Identify which cell holds the provided text, then report its [x, y] central coordinate. 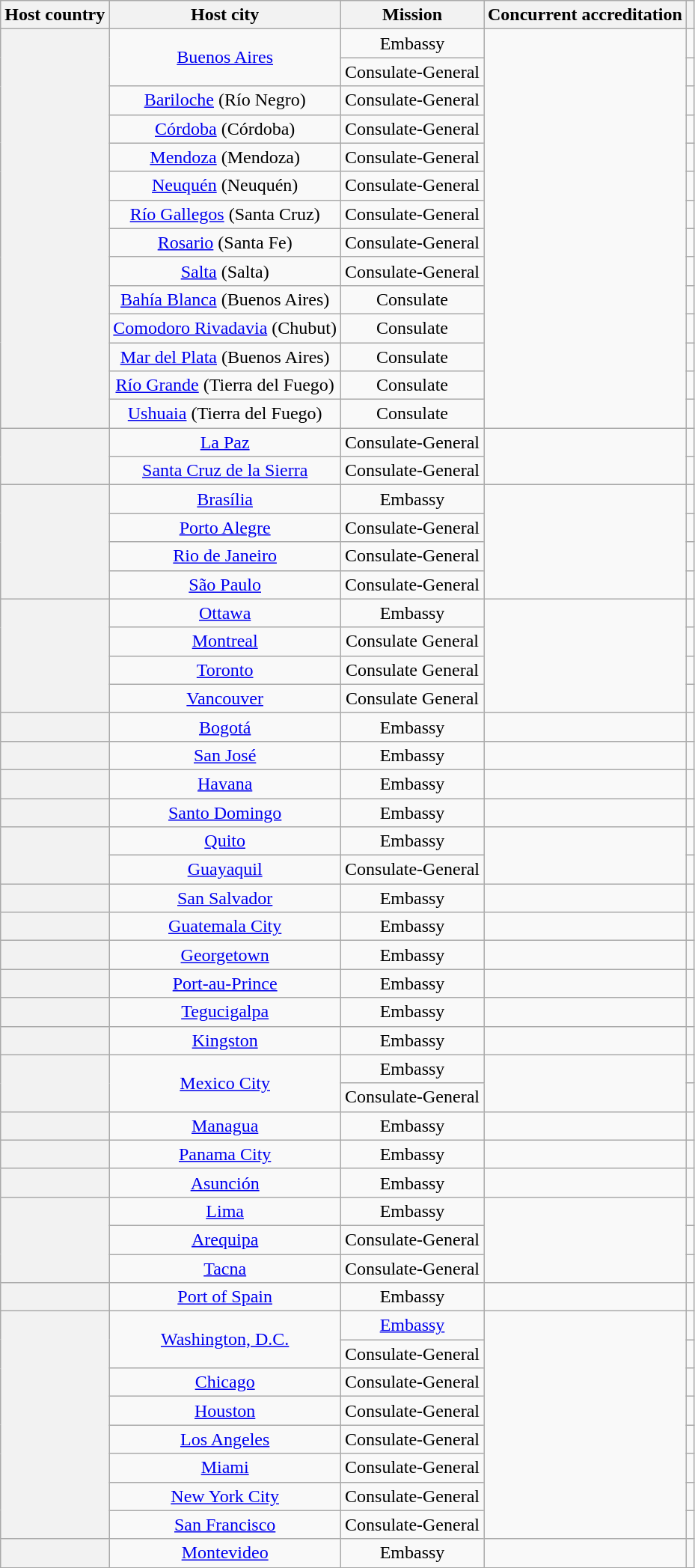
Vancouver [225, 698]
Los Angeles [225, 1439]
Tegucigalpa [225, 1012]
Rio de Janeiro [225, 556]
Houston [225, 1411]
São Paulo [225, 585]
Bahía Blanca (Buenos Aires) [225, 299]
Río Grande (Tierra del Fuego) [225, 385]
Mission [413, 15]
New York City [225, 1496]
Chicago [225, 1382]
Asunción [225, 1183]
Guayaquil [225, 870]
Buenos Aires [225, 58]
San Salvador [225, 898]
Montevideo [225, 1553]
Miami [225, 1468]
Comodoro Rivadavia (Chubut) [225, 328]
Georgetown [225, 955]
Quito [225, 841]
Santa Cruz de la Sierra [225, 471]
Mar del Plata (Buenos Aires) [225, 357]
Lima [225, 1211]
Kingston [225, 1040]
Rosario (Santa Fe) [225, 242]
Mexico City [225, 1083]
Bariloche (Río Negro) [225, 100]
San Francisco [225, 1525]
Salta (Salta) [225, 271]
Concurrent accreditation [585, 15]
Arequipa [225, 1239]
Guatemala City [225, 927]
La Paz [225, 442]
Mendoza (Mendoza) [225, 157]
Brasília [225, 499]
Washington, D.C. [225, 1340]
Port of Spain [225, 1297]
Porto Alegre [225, 528]
San José [225, 755]
Santo Domingo [225, 812]
Toronto [225, 670]
Port-au-Prince [225, 983]
Córdoba (Córdoba) [225, 129]
Montreal [225, 641]
Río Gallegos (Santa Cruz) [225, 214]
Bogotá [225, 727]
Havana [225, 784]
Ottawa [225, 613]
Host city [225, 15]
Ushuaia (Tierra del Fuego) [225, 414]
Neuquén (Neuquén) [225, 186]
Panama City [225, 1154]
Host country [55, 15]
Tacna [225, 1269]
Managua [225, 1126]
